Scan for the cell matching the given text and deliver its (x, y) coordinate at center. 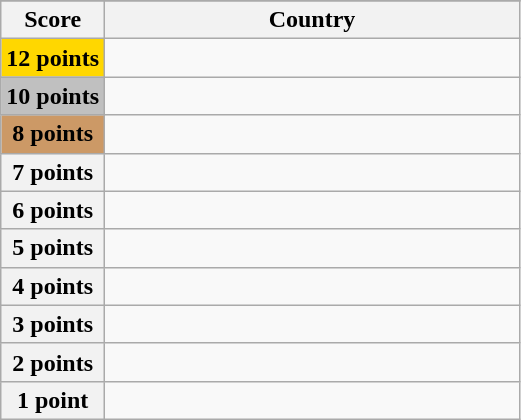
5 points (53, 248)
7 points (53, 172)
2 points (53, 362)
Country (312, 20)
4 points (53, 286)
1 point (53, 400)
6 points (53, 210)
8 points (53, 134)
Score (53, 20)
3 points (53, 324)
10 points (53, 96)
12 points (53, 58)
